Detect which cell encompasses the target text, then output its (X, Y) center coordinate. 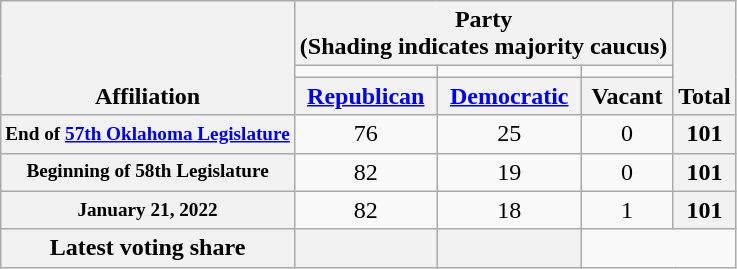
End of 57th Oklahoma Legislature (148, 134)
18 (509, 210)
1 (626, 210)
Republican (366, 96)
19 (509, 172)
25 (509, 134)
Democratic (509, 96)
76 (366, 134)
Beginning of 58th Legislature (148, 172)
January 21, 2022 (148, 210)
Vacant (626, 96)
Party (Shading indicates majority caucus) (483, 34)
Affiliation (148, 58)
Latest voting share (148, 248)
Total (705, 58)
